Output the [X, Y] coordinate of the center of the cell containing the given text.  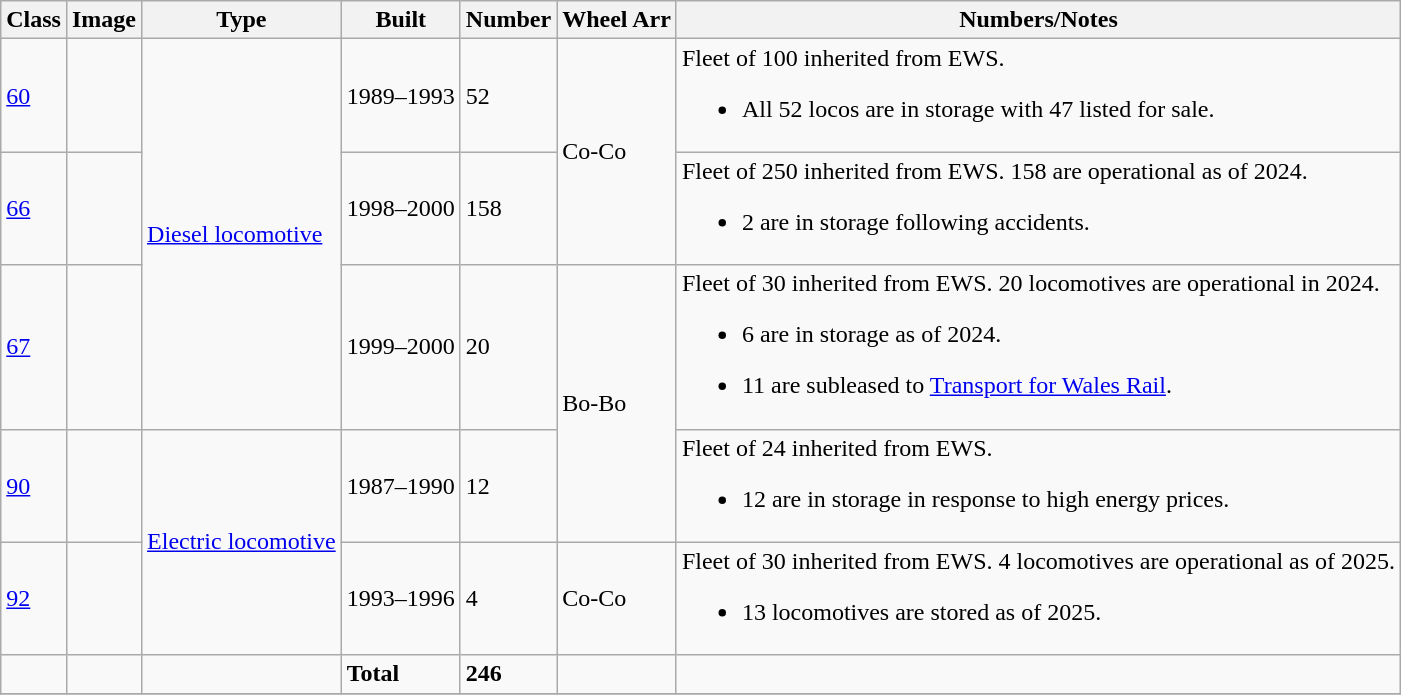
Number [508, 20]
67 [34, 347]
246 [508, 674]
Fleet of 250 inherited from EWS. 158 are operational as of 2024.2 are in storage following accidents. [1038, 208]
Class [34, 20]
Fleet of 30 inherited from EWS. 4 locomotives are operational as of 2025.13 locomotives are stored as of 2025. [1038, 598]
66 [34, 208]
Wheel Arr [617, 20]
1987–1990 [400, 486]
Fleet of 100 inherited from EWS.All 52 locos are in storage with 47 listed for sale. [1038, 96]
Diesel locomotive [242, 234]
1993–1996 [400, 598]
Electric locomotive [242, 542]
60 [34, 96]
158 [508, 208]
Fleet of 24 inherited from EWS.12 are in storage in response to high energy prices. [1038, 486]
Bo-Bo [617, 404]
Image [104, 20]
92 [34, 598]
1998–2000 [400, 208]
Fleet of 30 inherited from EWS. 20 locomotives are operational in 2024.6 are in storage as of 2024.11 are subleased to Transport for Wales Rail. [1038, 347]
Numbers/Notes [1038, 20]
12 [508, 486]
Total [400, 674]
Built [400, 20]
20 [508, 347]
4 [508, 598]
1999–2000 [400, 347]
1989–1993 [400, 96]
52 [508, 96]
Type [242, 20]
90 [34, 486]
